Determine the (X, Y) coordinate at the center of the cell enclosing the given text.  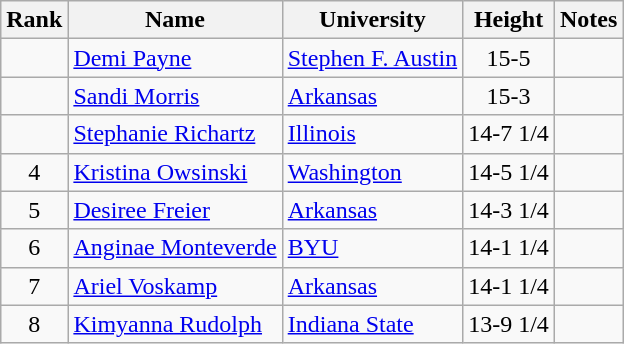
Anginae Monteverde (175, 248)
Height (509, 20)
14-5 1/4 (509, 172)
Ariel Voskamp (175, 286)
13-9 1/4 (509, 324)
Kristina Owsinski (175, 172)
Name (175, 20)
Desiree Freier (175, 210)
Illinois (372, 134)
Kimyanna Rudolph (175, 324)
Notes (588, 20)
Stephanie Richartz (175, 134)
4 (34, 172)
Rank (34, 20)
Demi Payne (175, 58)
6 (34, 248)
Washington (372, 172)
8 (34, 324)
BYU (372, 248)
University (372, 20)
7 (34, 286)
Stephen F. Austin (372, 58)
14-3 1/4 (509, 210)
14-7 1/4 (509, 134)
15-3 (509, 96)
Indiana State (372, 324)
Sandi Morris (175, 96)
5 (34, 210)
15-5 (509, 58)
